Extract the [x, y] coordinate from the center of the cell holding the provided text.  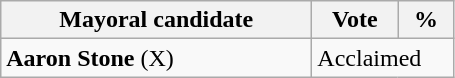
% [426, 20]
Acclaimed [383, 58]
Vote [355, 20]
Aaron Stone (X) [156, 58]
Mayoral candidate [156, 20]
